Return [x, y] of the center of cell containing provided text 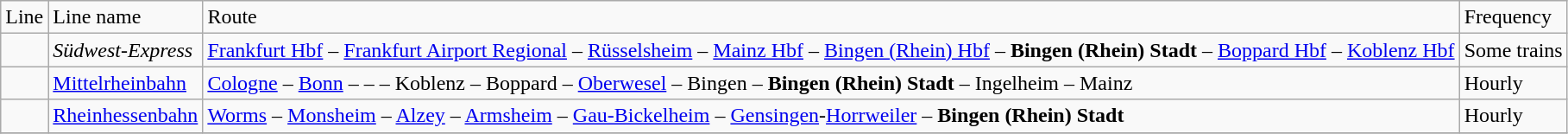
Cologne – Bonn – – – Koblenz – Boppard – Oberwesel – Bingen – Bingen (Rhein) Stadt – Ingelheim – Mainz [831, 83]
Line name [126, 17]
Worms – Monsheim – Alzey – Armsheim – Gau-Bickelheim – Gensingen-Horrweiler – Bingen (Rhein) Stadt [831, 116]
Line [24, 17]
Frequency [1514, 17]
Südwest-Express [126, 50]
Some trains [1514, 50]
Frankfurt Hbf – Frankfurt Airport Regional – Rüsselsheim – Mainz Hbf – Bingen (Rhein) Hbf – Bingen (Rhein) Stadt – Boppard Hbf – Koblenz Hbf [831, 50]
Rheinhessenbahn [126, 116]
Route [831, 17]
Mittelrheinbahn [126, 83]
